Return [X, Y] of the center of cell containing provided text 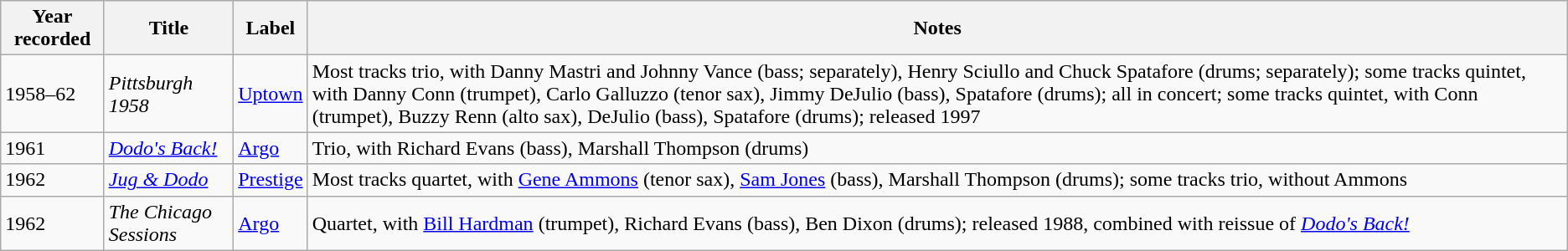
Title [169, 28]
Label [271, 28]
Quartet, with Bill Hardman (trumpet), Richard Evans (bass), Ben Dixon (drums); released 1988, combined with reissue of Dodo's Back! [937, 223]
Trio, with Richard Evans (bass), Marshall Thompson (drums) [937, 148]
Pittsburgh 1958 [169, 94]
Jug & Dodo [169, 180]
1958–62 [52, 94]
Dodo's Back! [169, 148]
Uptown [271, 94]
Prestige [271, 180]
Year recorded [52, 28]
1961 [52, 148]
Most tracks quartet, with Gene Ammons (tenor sax), Sam Jones (bass), Marshall Thompson (drums); some tracks trio, without Ammons [937, 180]
The Chicago Sessions [169, 223]
Notes [937, 28]
